Return [X, Y] of the center of cell containing provided text 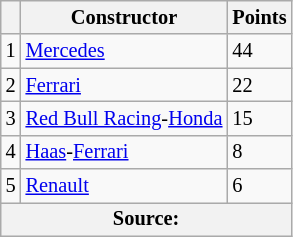
Source: [146, 219]
4 [11, 152]
Constructor [124, 17]
Haas-Ferrari [124, 152]
2 [11, 85]
Renault [124, 186]
Red Bull Racing-Honda [124, 118]
6 [259, 186]
3 [11, 118]
1 [11, 51]
8 [259, 152]
15 [259, 118]
22 [259, 85]
Mercedes [124, 51]
5 [11, 186]
Ferrari [124, 85]
Points [259, 17]
44 [259, 51]
